Return the (X, Y) coordinate for the center point of the cell that contains the specified text.  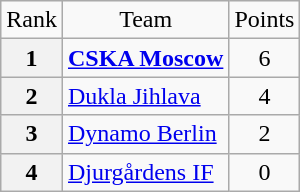
Rank (32, 20)
Team (145, 20)
Djurgårdens IF (145, 172)
0 (264, 172)
6 (264, 58)
CSKA Moscow (145, 58)
Dukla Jihlava (145, 96)
1 (32, 58)
Dynamo Berlin (145, 134)
3 (32, 134)
Points (264, 20)
